Determine the [X, Y] coordinate at the center of the cell enclosing the given text.  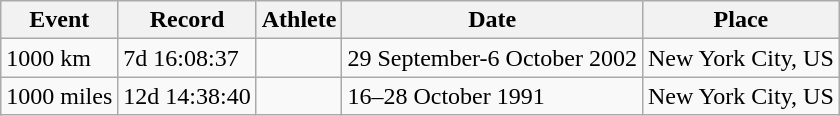
Date [492, 20]
7d 16:08:37 [187, 58]
1000 miles [60, 96]
Event [60, 20]
Place [740, 20]
16–28 October 1991 [492, 96]
Record [187, 20]
29 September-6 October 2002 [492, 58]
Athlete [299, 20]
1000 km [60, 58]
12d 14:38:40 [187, 96]
